Extract the (X, Y) coordinate from the center of the cell holding the provided text.  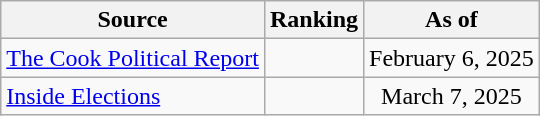
Source (133, 20)
The Cook Political Report (133, 58)
Inside Elections (133, 96)
As of (452, 20)
March 7, 2025 (452, 96)
Ranking (314, 20)
February 6, 2025 (452, 58)
